Output the [x, y] coordinate of the center of the cell containing the given text.  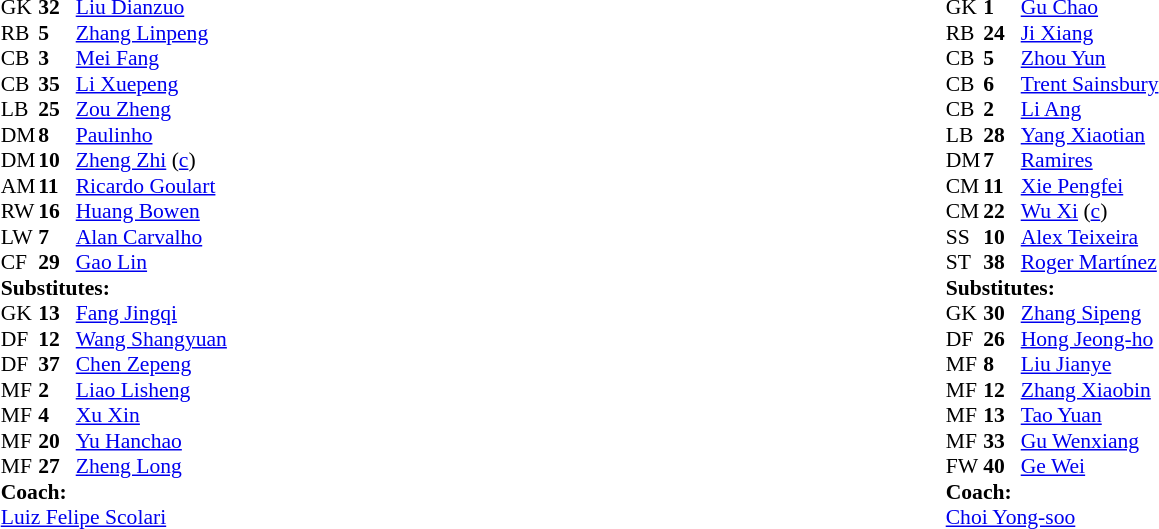
35 [57, 84]
Alan Carvalho [152, 237]
6 [1002, 84]
Hong Jeong-ho [1090, 339]
Chen Zepeng [152, 365]
Zheng Zhi (c) [152, 161]
3 [57, 59]
CF [20, 263]
28 [1002, 135]
27 [57, 467]
Zhang Xiaobin [1090, 390]
Mei Fang [152, 59]
30 [1002, 313]
ST [965, 263]
Paulinho [152, 135]
38 [1002, 263]
Xie Pengfei [1090, 186]
Zhou Yun [1090, 59]
Yu Hanchao [152, 441]
Alex Teixeira [1090, 237]
Liu Jianye [1090, 365]
SS [965, 237]
Liao Lisheng [152, 390]
Trent Sainsbury [1090, 84]
Zhang Linpeng [152, 33]
20 [57, 441]
37 [57, 365]
Yang Xiaotian [1090, 135]
Li Xuepeng [152, 84]
Zou Zheng [152, 109]
Xu Xin [152, 415]
Wang Shangyuan [152, 339]
Li Ang [1090, 109]
33 [1002, 441]
Zheng Long [152, 467]
22 [1002, 211]
Fang Jingqi [152, 313]
25 [57, 109]
29 [57, 263]
24 [1002, 33]
FW [965, 467]
16 [57, 211]
40 [1002, 467]
Wu Xi (c) [1090, 211]
RW [20, 211]
26 [1002, 339]
4 [57, 415]
AM [20, 186]
Zhang Sipeng [1090, 313]
Ricardo Goulart [152, 186]
Tao Yuan [1090, 415]
LW [20, 237]
Huang Bowen [152, 211]
Ge Wei [1090, 467]
Gu Wenxiang [1090, 441]
Roger Martínez [1090, 263]
Gao Lin [152, 263]
Ji Xiang [1090, 33]
Ramires [1090, 161]
